Return the (X, Y) coordinate for the center point of the cell that contains the specified text.  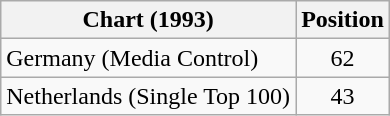
Position (343, 20)
Netherlands (Single Top 100) (148, 96)
43 (343, 96)
62 (343, 58)
Chart (1993) (148, 20)
Germany (Media Control) (148, 58)
